Capture the cell that displays the provided text and extract its [X, Y] central coordinate. 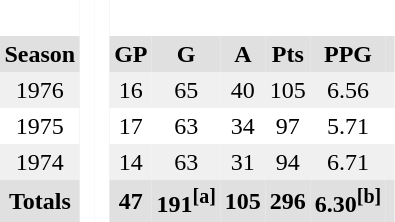
31 [242, 162]
6.30[b] [348, 201]
5.71 [348, 126]
94 [288, 162]
14 [131, 162]
1974 [40, 162]
17 [131, 126]
A [242, 54]
PPG [348, 54]
6.71 [348, 162]
G [186, 54]
65 [186, 90]
47 [131, 201]
6.56 [348, 90]
34 [242, 126]
191[a] [186, 201]
40 [242, 90]
1976 [40, 90]
97 [288, 126]
1975 [40, 126]
GP [131, 54]
296 [288, 201]
16 [131, 90]
Season [40, 54]
Totals [40, 201]
Pts [288, 54]
